Identify which cell holds the provided text, then report its (X, Y) central coordinate. 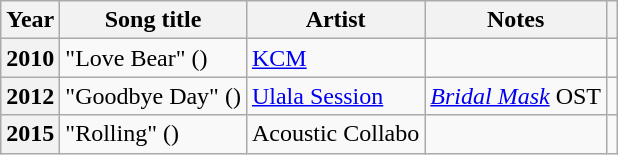
Acoustic Collabo (335, 134)
Bridal Mask OST (516, 96)
Artist (335, 20)
Year (30, 20)
2012 (30, 96)
2015 (30, 134)
"Love Bear" () (154, 58)
Ulala Session (335, 96)
"Rolling" () (154, 134)
KCM (335, 58)
Notes (516, 20)
Song title (154, 20)
2010 (30, 58)
"Goodbye Day" () (154, 96)
